Pinpoint the cell where the given text exists, returning its [X, Y] midpoint coordinate. 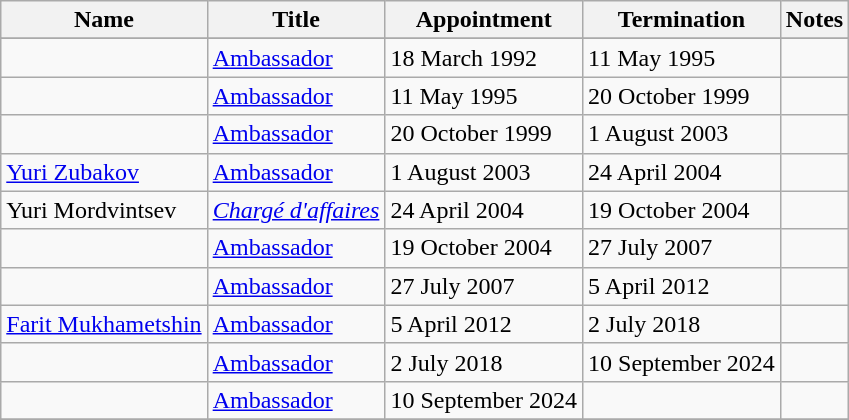
Termination [682, 20]
Title [296, 20]
18 March 1992 [484, 58]
Appointment [484, 20]
Notes [814, 20]
Chargé d'affaires [296, 210]
Yuri Mordvintsev [104, 210]
Yuri Zubakov [104, 172]
Farit Mukhametshin [104, 324]
Name [104, 20]
